Return the (X, Y) coordinate for the center point of the cell that contains the specified text.  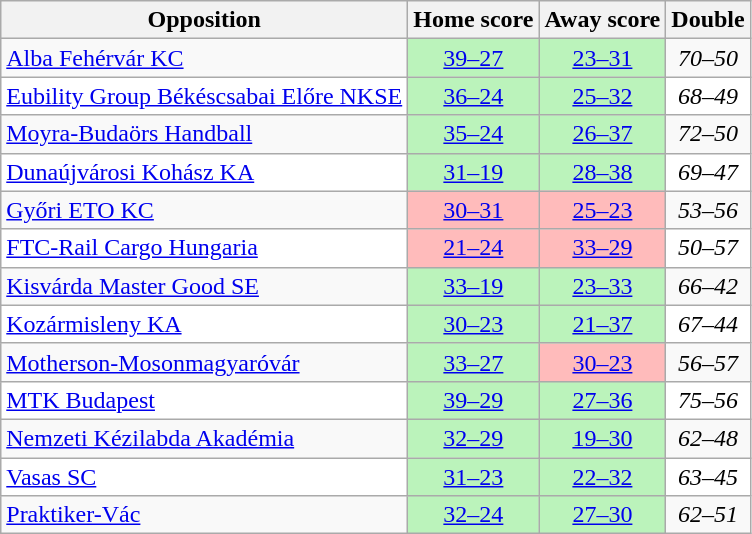
31–23 (474, 477)
Dunaújvárosi Kohász KA (204, 172)
21–37 (602, 324)
33–29 (602, 248)
19–30 (602, 438)
Kisvárda Master Good SE (204, 286)
75–56 (708, 400)
Vasas SC (204, 477)
68–49 (708, 96)
27–30 (602, 515)
23–33 (602, 286)
27–36 (602, 400)
32–24 (474, 515)
Moyra-Budaörs Handball (204, 134)
72–50 (708, 134)
62–51 (708, 515)
62–48 (708, 438)
21–24 (474, 248)
69–47 (708, 172)
25–32 (602, 96)
67–44 (708, 324)
MTK Budapest (204, 400)
36–24 (474, 96)
Praktiker-Vác (204, 515)
56–57 (708, 362)
25–23 (602, 210)
Győri ETO KC (204, 210)
23–31 (602, 58)
Opposition (204, 20)
Motherson-Mosonmagyaróvár (204, 362)
70–50 (708, 58)
Away score (602, 20)
28–38 (602, 172)
Double (708, 20)
30–31 (474, 210)
35–24 (474, 134)
31–19 (474, 172)
63–45 (708, 477)
FTC-Rail Cargo Hungaria (204, 248)
50–57 (708, 248)
22–32 (602, 477)
Alba Fehérvár KC (204, 58)
33–19 (474, 286)
Kozármisleny KA (204, 324)
32–29 (474, 438)
53–56 (708, 210)
39–27 (474, 58)
26–37 (602, 134)
66–42 (708, 286)
39–29 (474, 400)
Home score (474, 20)
33–27 (474, 362)
Eubility Group Békéscsabai Előre NKSE (204, 96)
Nemzeti Kézilabda Akadémia (204, 438)
